Return the [X, Y] coordinate for the center point of the cell that contains the specified text.  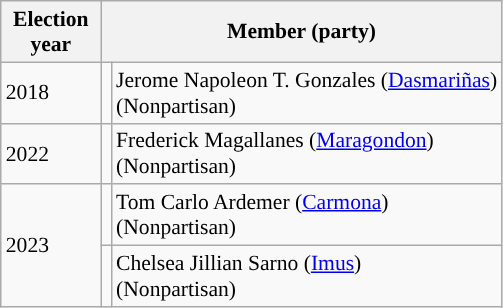
Tom Carlo Ardemer (Carmona)(Nonpartisan) [306, 216]
Chelsea Jillian Sarno (Imus)(Nonpartisan) [306, 276]
2022 [51, 154]
Electionyear [51, 32]
2018 [51, 92]
Frederick Magallanes (Maragondon)(Nonpartisan) [306, 154]
2023 [51, 246]
Member (party) [302, 32]
Jerome Napoleon T. Gonzales (Dasmariñas)(Nonpartisan) [306, 92]
